Search for the cell housing the specified text and yield its [X, Y] center coordinate. 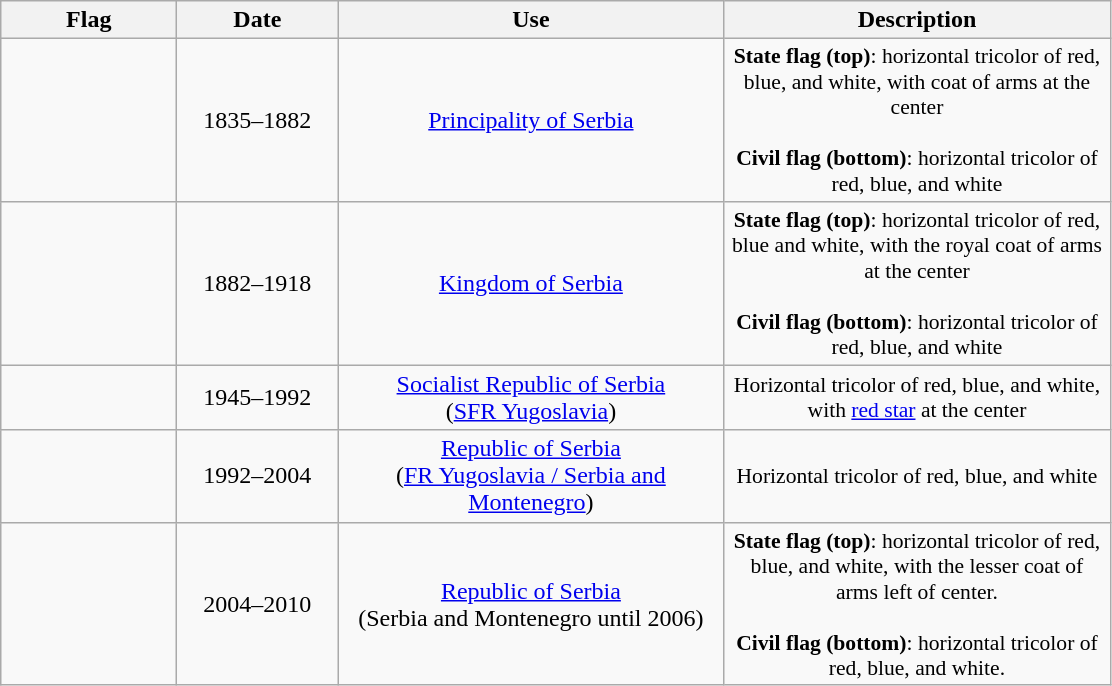
2004–2010 [258, 604]
Horizontal tricolor of red, blue, and white, with red star at the center [917, 398]
Description [917, 20]
1882–1918 [258, 284]
Date [258, 20]
Republic of Serbia(Serbia and Montenegro until 2006) [531, 604]
Use [531, 20]
1992–2004 [258, 476]
Principality of Serbia [531, 120]
Republic of Serbia(FR Yugoslavia / Serbia and Montenegro) [531, 476]
Kingdom of Serbia [531, 284]
Flag [89, 20]
1945–1992 [258, 398]
Horizontal tricolor of red, blue, and white [917, 476]
1835–1882 [258, 120]
Socialist Republic of Serbia(SFR Yugoslavia) [531, 398]
